Capture the cell that displays the provided text and extract its (X, Y) central coordinate. 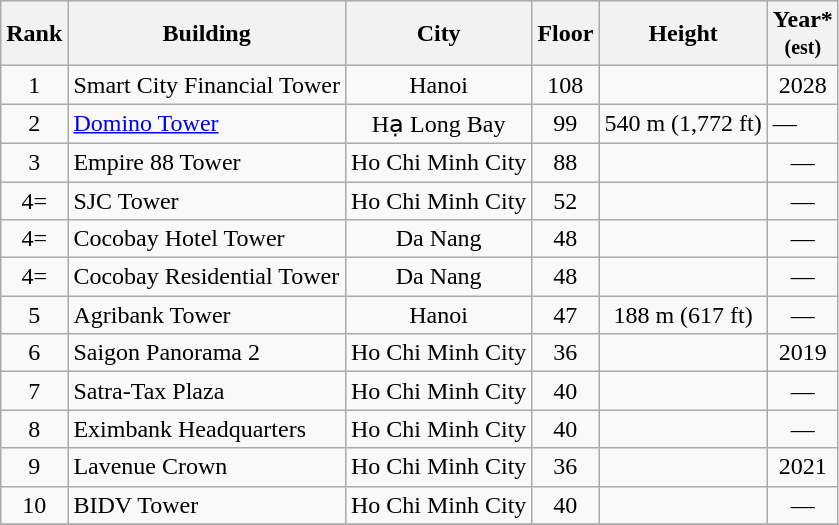
Smart City Financial Tower (207, 85)
2021 (802, 467)
5 (34, 315)
Rank (34, 34)
88 (566, 162)
99 (566, 124)
City (438, 34)
540 m (1,772 ft) (683, 124)
1 (34, 85)
Height (683, 34)
Building (207, 34)
6 (34, 353)
Empire 88 Tower (207, 162)
2028 (802, 85)
108 (566, 85)
3 (34, 162)
BIDV Tower (207, 505)
52 (566, 201)
Satra-Tax Plaza (207, 391)
Saigon Panorama 2 (207, 353)
8 (34, 429)
Domino Tower (207, 124)
9 (34, 467)
Year*(est) (802, 34)
7 (34, 391)
SJC Tower (207, 201)
Floor (566, 34)
10 (34, 505)
Cocobay Hotel Tower (207, 239)
188 m (617 ft) (683, 315)
47 (566, 315)
Agribank Tower (207, 315)
Eximbank Headquarters (207, 429)
Lavenue Crown (207, 467)
Hạ Long Bay (438, 124)
Cocobay Residential Tower (207, 277)
2019 (802, 353)
2 (34, 124)
